Return the (x, y) coordinate for the center point of the cell that contains the specified text.  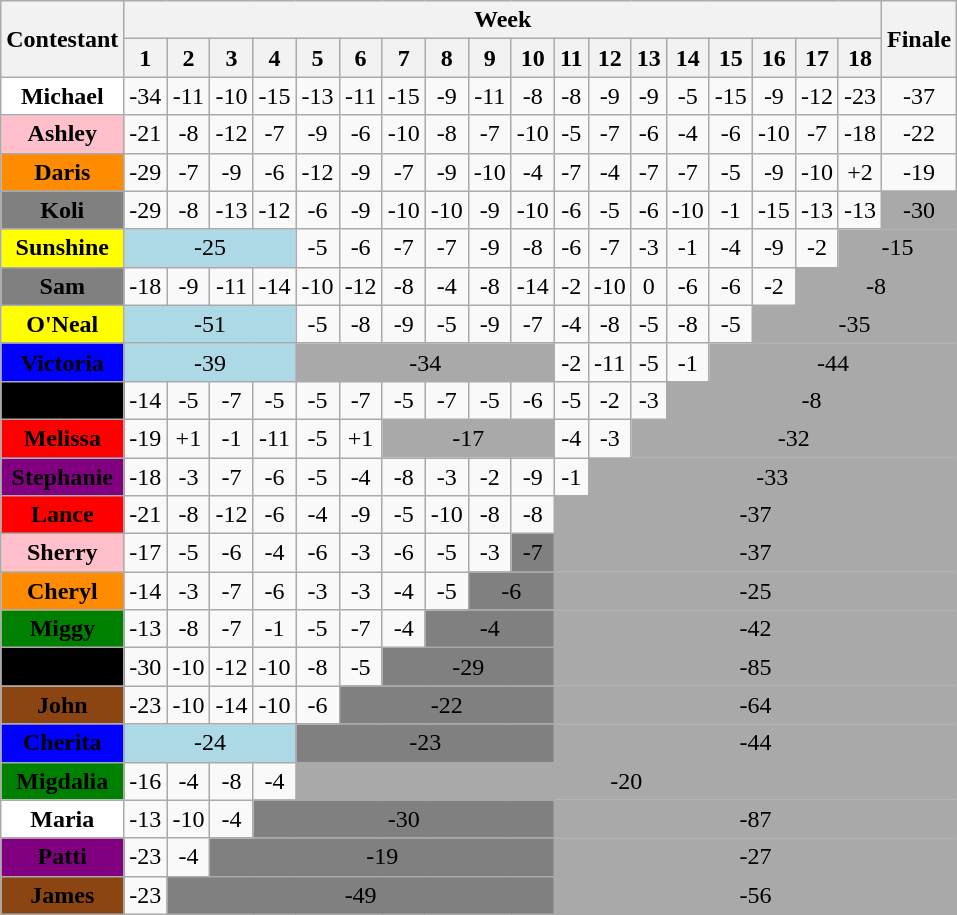
-27 (755, 857)
Andrea (62, 400)
-20 (626, 781)
-32 (794, 438)
3 (232, 58)
Ashley (62, 134)
17 (816, 58)
8 (446, 58)
Victoria (62, 362)
Daris (62, 172)
James (62, 895)
Contestant (62, 39)
6 (360, 58)
Cheryl (62, 591)
Melissa (62, 438)
+2 (860, 172)
-56 (755, 895)
Sunshine (62, 248)
-64 (755, 705)
Migdalia (62, 781)
-33 (772, 477)
-39 (210, 362)
13 (648, 58)
-24 (210, 743)
10 (532, 58)
Koli (62, 210)
-85 (755, 667)
-87 (755, 819)
12 (610, 58)
-49 (360, 895)
15 (730, 58)
11 (571, 58)
Cherita (62, 743)
-42 (755, 629)
7 (404, 58)
Miggy (62, 629)
Michael (62, 96)
2 (188, 58)
1 (146, 58)
John (62, 705)
4 (274, 58)
16 (774, 58)
Week (503, 20)
-35 (854, 324)
Stephanie (62, 477)
Maria (62, 819)
O'Neal (62, 324)
Sherry (62, 553)
Patti (62, 857)
9 (490, 58)
14 (688, 58)
0 (648, 286)
-51 (210, 324)
Sam (62, 286)
-16 (146, 781)
5 (318, 58)
Finale (920, 39)
18 (860, 58)
Darrell (62, 667)
Lance (62, 515)
